Extract the [X, Y] coordinate from the center of the cell holding the provided text.  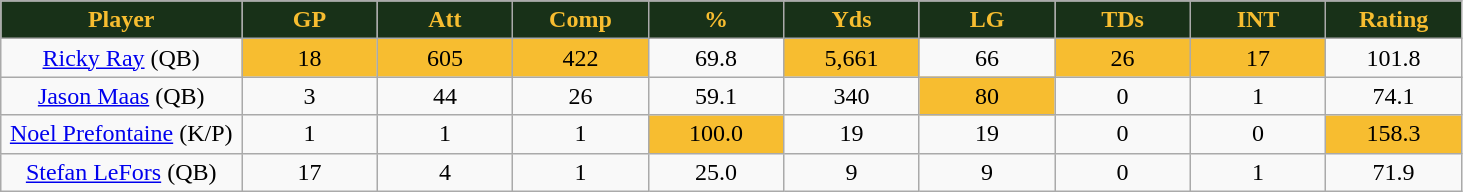
Comp [581, 20]
44 [445, 96]
3 [310, 96]
340 [852, 96]
Rating [1394, 20]
74.1 [1394, 96]
66 [987, 58]
INT [1258, 20]
158.3 [1394, 134]
Noel Prefontaine (K/P) [122, 134]
101.8 [1394, 58]
Ricky Ray (QB) [122, 58]
4 [445, 172]
TDs [1123, 20]
GP [310, 20]
Stefan LeFors (QB) [122, 172]
100.0 [716, 134]
% [716, 20]
Yds [852, 20]
25.0 [716, 172]
80 [987, 96]
Player [122, 20]
Jason Maas (QB) [122, 96]
18 [310, 58]
LG [987, 20]
5,661 [852, 58]
Att [445, 20]
69.8 [716, 58]
59.1 [716, 96]
71.9 [1394, 172]
422 [581, 58]
605 [445, 58]
